Determine the [x, y] coordinate at the center of the cell enclosing the given text.  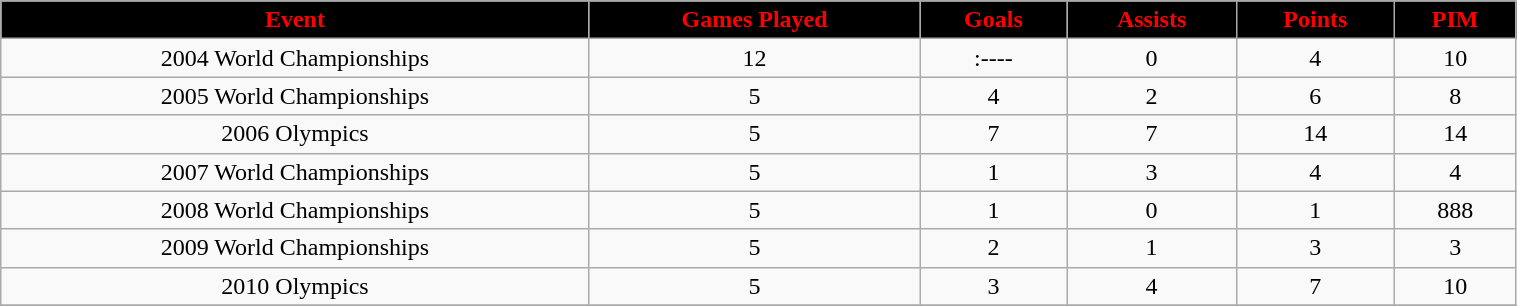
2009 World Championships [295, 248]
Event [295, 20]
Games Played [754, 20]
2006 Olympics [295, 134]
888 [1455, 210]
2007 World Championships [295, 172]
PIM [1455, 20]
2008 World Championships [295, 210]
2004 World Championships [295, 58]
6 [1315, 96]
:---- [994, 58]
12 [754, 58]
Assists [1152, 20]
2005 World Championships [295, 96]
2010 Olympics [295, 286]
Points [1315, 20]
8 [1455, 96]
Goals [994, 20]
